Identify which cell holds the provided text, then report its [x, y] central coordinate. 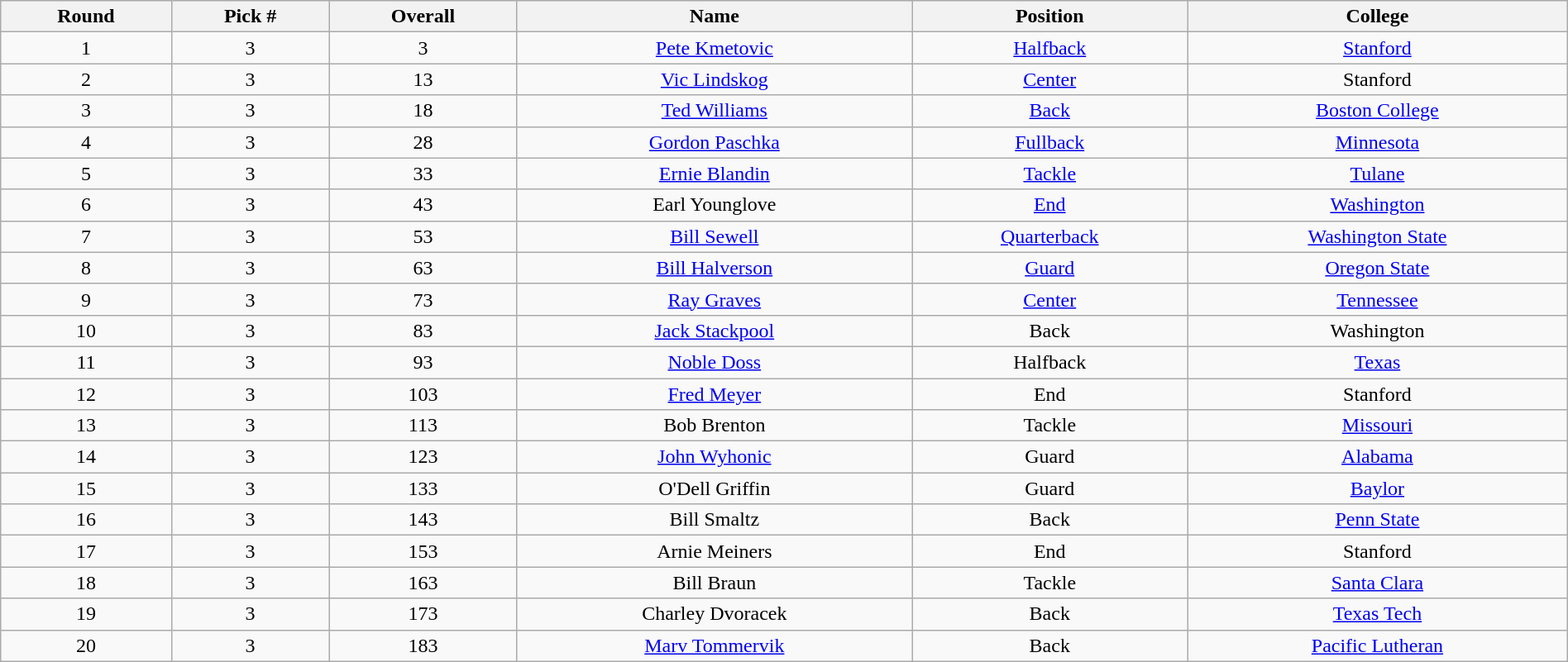
123 [423, 457]
Tennessee [1378, 299]
College [1378, 17]
15 [86, 488]
Baylor [1378, 488]
143 [423, 520]
Ted Williams [715, 111]
4 [86, 142]
7 [86, 236]
Earl Younglove [715, 205]
2 [86, 79]
1 [86, 48]
Bob Brenton [715, 426]
Oregon State [1378, 268]
Pete Kmetovic [715, 48]
8 [86, 268]
Jack Stackpool [715, 331]
Fullback [1050, 142]
93 [423, 362]
Texas Tech [1378, 614]
5 [86, 174]
Name [715, 17]
Alabama [1378, 457]
Fred Meyer [715, 394]
John Wyhonic [715, 457]
Marv Tommervik [715, 645]
10 [86, 331]
Santa Clara [1378, 583]
33 [423, 174]
Overall [423, 17]
16 [86, 520]
Bill Sewell [715, 236]
Ernie Blandin [715, 174]
6 [86, 205]
Pick # [250, 17]
83 [423, 331]
Missouri [1378, 426]
73 [423, 299]
163 [423, 583]
113 [423, 426]
19 [86, 614]
Charley Dvoracek [715, 614]
Penn State [1378, 520]
Noble Doss [715, 362]
43 [423, 205]
28 [423, 142]
Pacific Lutheran [1378, 645]
63 [423, 268]
Texas [1378, 362]
Vic Lindskog [715, 79]
Position [1050, 17]
Tulane [1378, 174]
53 [423, 236]
Bill Smaltz [715, 520]
14 [86, 457]
Arnie Meiners [715, 551]
103 [423, 394]
Bill Halverson [715, 268]
17 [86, 551]
173 [423, 614]
Gordon Paschka [715, 142]
Quarterback [1050, 236]
12 [86, 394]
O'Dell Griffin [715, 488]
153 [423, 551]
Round [86, 17]
11 [86, 362]
Bill Braun [715, 583]
9 [86, 299]
Washington State [1378, 236]
183 [423, 645]
133 [423, 488]
Boston College [1378, 111]
20 [86, 645]
Minnesota [1378, 142]
Ray Graves [715, 299]
